Search for the cell housing the specified text and yield its [x, y] center coordinate. 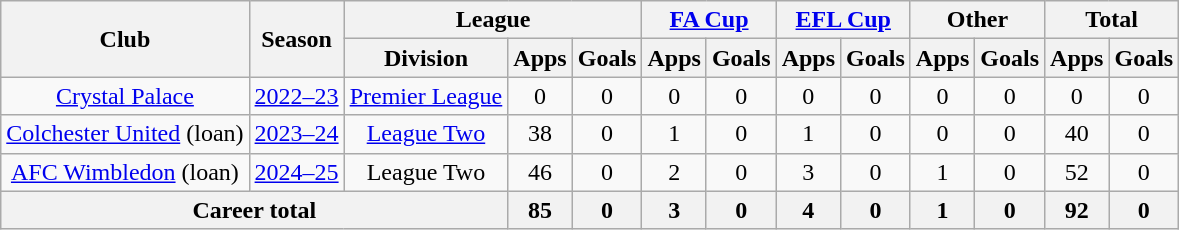
85 [540, 210]
Crystal Palace [125, 96]
FA Cup [709, 20]
Premier League [426, 96]
Division [426, 58]
52 [1077, 172]
Other [977, 20]
Season [296, 39]
46 [540, 172]
2024–25 [296, 172]
2023–24 [296, 134]
2022–23 [296, 96]
Colchester United (loan) [125, 134]
Club [125, 39]
38 [540, 134]
EFL Cup [843, 20]
40 [1077, 134]
AFC Wimbledon (loan) [125, 172]
2 [674, 172]
4 [808, 210]
92 [1077, 210]
Total [1112, 20]
League [493, 20]
Career total [254, 210]
